Find where the given text appears and provide that cell's center as (X, Y) coordinate. 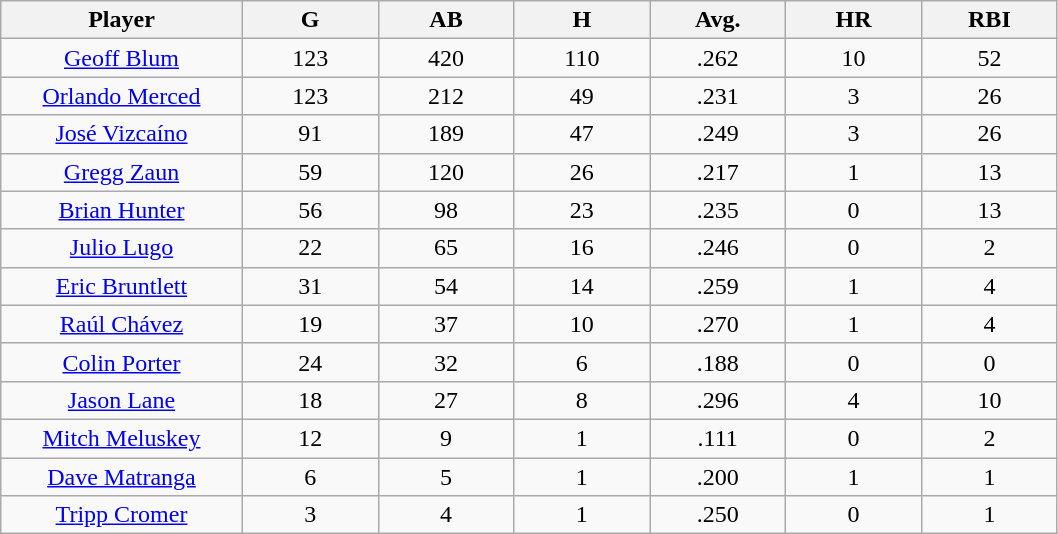
18 (310, 400)
.246 (718, 248)
Mitch Meluskey (122, 438)
Avg. (718, 20)
Gregg Zaun (122, 172)
.111 (718, 438)
110 (582, 58)
.231 (718, 96)
14 (582, 286)
5 (446, 477)
Dave Matranga (122, 477)
9 (446, 438)
Colin Porter (122, 362)
H (582, 20)
.235 (718, 210)
Jason Lane (122, 400)
Player (122, 20)
37 (446, 324)
49 (582, 96)
420 (446, 58)
19 (310, 324)
Orlando Merced (122, 96)
47 (582, 134)
98 (446, 210)
24 (310, 362)
Julio Lugo (122, 248)
.270 (718, 324)
.262 (718, 58)
212 (446, 96)
HR (854, 20)
31 (310, 286)
Raúl Chávez (122, 324)
.217 (718, 172)
Tripp Cromer (122, 515)
.249 (718, 134)
8 (582, 400)
G (310, 20)
.296 (718, 400)
12 (310, 438)
AB (446, 20)
Geoff Blum (122, 58)
27 (446, 400)
José Vizcaíno (122, 134)
120 (446, 172)
.250 (718, 515)
189 (446, 134)
59 (310, 172)
16 (582, 248)
52 (989, 58)
22 (310, 248)
Eric Bruntlett (122, 286)
.200 (718, 477)
23 (582, 210)
54 (446, 286)
RBI (989, 20)
32 (446, 362)
.259 (718, 286)
.188 (718, 362)
56 (310, 210)
65 (446, 248)
Brian Hunter (122, 210)
91 (310, 134)
